Pinpoint the cell where the given text exists, returning its [x, y] midpoint coordinate. 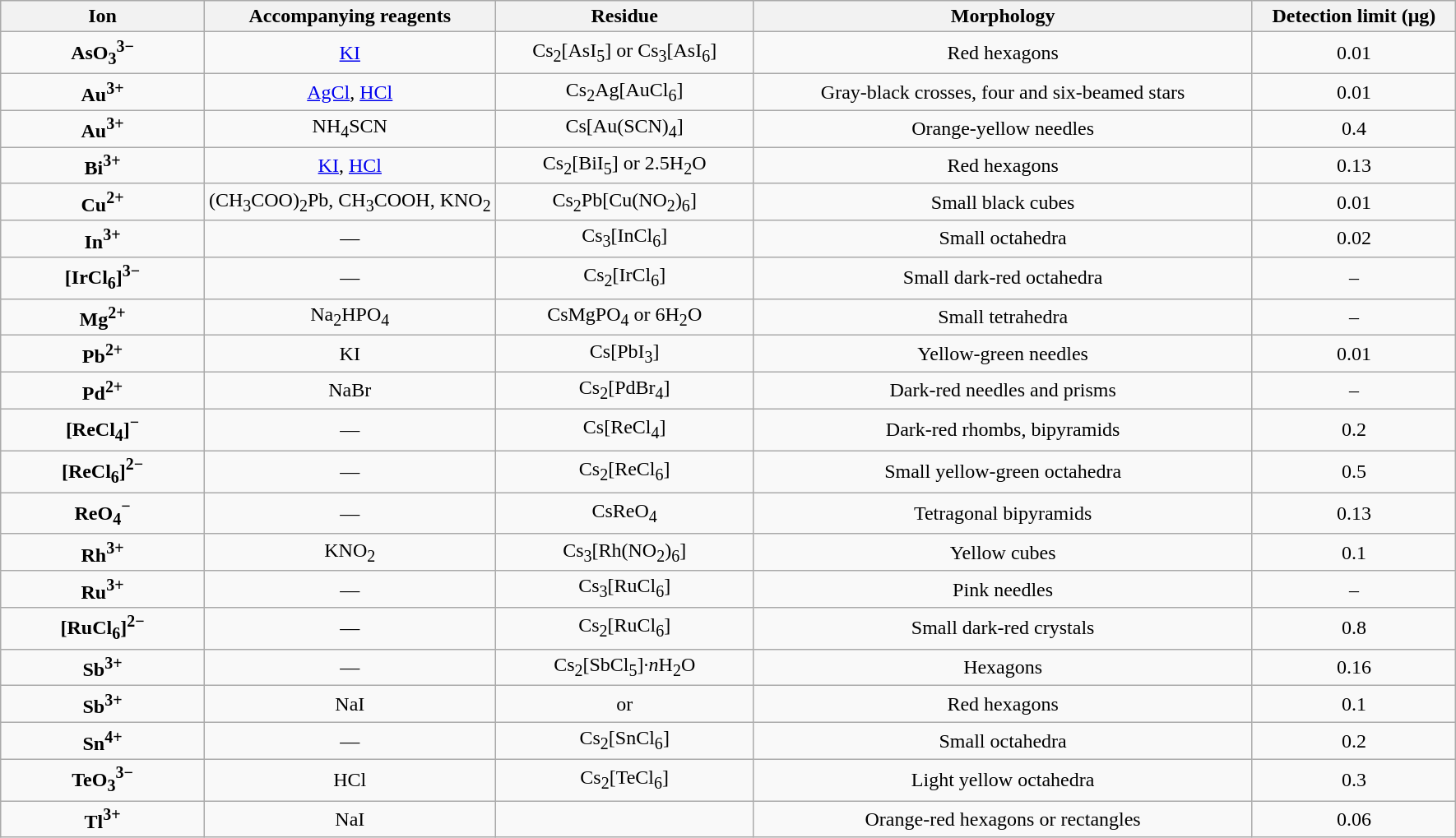
Cs2[ReCl6] [624, 472]
0.16 [1354, 668]
Cs3[RuCl6] [624, 589]
Pb2+ [103, 354]
Hexagons [1003, 668]
HCl [350, 780]
Accompanying reagents [350, 16]
ReO4− [103, 513]
or [624, 704]
Pd2+ [103, 390]
Small tetrahedra [1003, 317]
Light yellow octahedra [1003, 780]
0.5 [1354, 472]
Cs3[InCl6] [624, 238]
(CH3COO)2Pb, CH3COOH, KNO2 [350, 202]
AsO33− [103, 53]
Ion [103, 16]
Tetragonal bipyramids [1003, 513]
Cs3[Rh(NO2)6] [624, 553]
Pink needles [1003, 589]
Orange-yellow needles [1003, 128]
Cs2[TeCl6] [624, 780]
NH4SCN [350, 128]
Cs2[SbCl5]·nH2O [624, 668]
0.8 [1354, 628]
Orange-red hexagons or rectangles [1003, 819]
Cu2+ [103, 202]
Small dark-red octahedra [1003, 278]
Bi3+ [103, 166]
Cs[ReCl4] [624, 429]
Small black cubes [1003, 202]
Small dark-red crystals [1003, 628]
Dark-red needles and prisms [1003, 390]
0.06 [1354, 819]
Cs2Ag[AuCl6] [624, 92]
Na2HPO4 [350, 317]
Dark-red rhombs, bipyramids [1003, 429]
Cs2Pb[Cu(NO2)6] [624, 202]
0.02 [1354, 238]
Morphology [1003, 16]
In3+ [103, 238]
Sn4+ [103, 740]
[ReCl4]− [103, 429]
[IrCl6]3− [103, 278]
Gray-black crosses, four and six-beamed stars [1003, 92]
Residue [624, 16]
0.4 [1354, 128]
NaBr [350, 390]
Cs2[RuCl6] [624, 628]
Detection limit (μg) [1354, 16]
Yellow cubes [1003, 553]
Small yellow-green octahedra [1003, 472]
Rh3+ [103, 553]
Tl3+ [103, 819]
CsMgPO4 or 6H2O [624, 317]
AgCl, HCl [350, 92]
Cs[PbI3] [624, 354]
Cs2[BiI5] or 2.5H2O [624, 166]
Cs[Au(SCN)4] [624, 128]
[ReCl6]2− [103, 472]
Mg2+ [103, 317]
Cs2[AsI5] or Cs3[AsI6] [624, 53]
CsReO4 [624, 513]
KNO2 [350, 553]
[RuCl6]2− [103, 628]
Cs2[IrCl6] [624, 278]
Cs2[SnCl6] [624, 740]
KI, HCl [350, 166]
Ru3+ [103, 589]
0.3 [1354, 780]
Cs2[PdBr4] [624, 390]
TeO33− [103, 780]
Yellow-green needles [1003, 354]
